Output the [X, Y] coordinate of the center of the cell containing the given text.  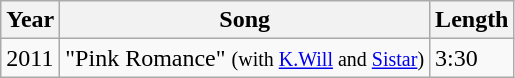
Year [30, 20]
2011 [30, 58]
3:30 [472, 58]
Length [472, 20]
Song [245, 20]
"Pink Romance" (with K.Will and Sistar) [245, 58]
